Find where the given text appears and provide that cell's center as [X, Y] coordinate. 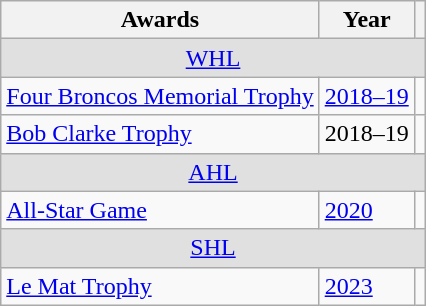
Le Mat Trophy [160, 286]
2023 [366, 286]
AHL [214, 172]
All-Star Game [160, 210]
Year [366, 20]
Bob Clarke Trophy [160, 134]
SHL [214, 248]
WHL [214, 58]
Four Broncos Memorial Trophy [160, 96]
Awards [160, 20]
2020 [366, 210]
